Output the (X, Y) coordinate of the center of the cell containing the given text.  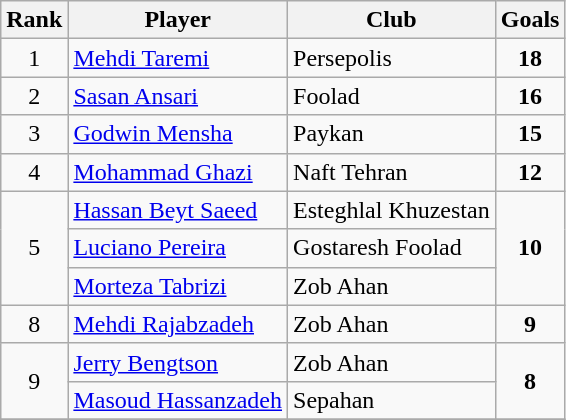
Mehdi Taremi (178, 58)
Jerry Bengtson (178, 362)
18 (530, 58)
Hassan Beyt Saeed (178, 210)
Foolad (392, 96)
Godwin Mensha (178, 134)
3 (34, 134)
10 (530, 248)
Goals (530, 20)
Gostaresh Foolad (392, 248)
Club (392, 20)
Persepolis (392, 58)
Sepahan (392, 400)
Rank (34, 20)
5 (34, 248)
16 (530, 96)
Sasan Ansari (178, 96)
Mehdi Rajabzadeh (178, 324)
Luciano Pereira (178, 248)
Paykan (392, 134)
15 (530, 134)
Player (178, 20)
2 (34, 96)
Naft Tehran (392, 172)
Morteza Tabrizi (178, 286)
Esteghlal Khuzestan (392, 210)
4 (34, 172)
1 (34, 58)
Mohammad Ghazi (178, 172)
Masoud Hassanzadeh (178, 400)
12 (530, 172)
